Identify which cell holds the provided text, then report its (X, Y) central coordinate. 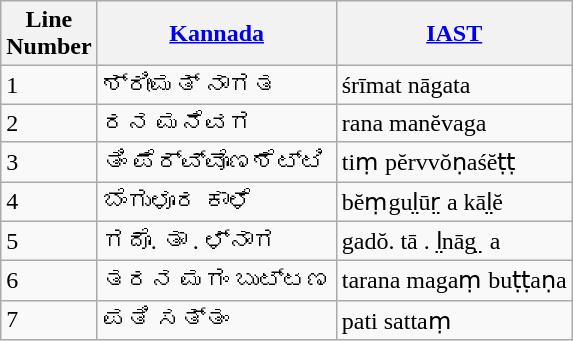
5 (49, 241)
4 (49, 202)
6 (49, 281)
ಪತಿ ಸತ್ತಂ (216, 320)
ಗದೊ. ತಾ . ಳ್ನಾಗ (216, 241)
tiṃ pĕrvvŏṇaśĕṭṭ (454, 162)
IAST (454, 34)
LineNumber (49, 34)
ತರನ ಮಗಂ ಬುಟ್ಟಣ (216, 281)
rana manĕvaga (454, 123)
3 (49, 162)
ತಿಂ ಪೆರ್ವ್ವೊಣಶೆಟ್ಟಿ (216, 162)
tarana magaṃ buṭṭaṇa (454, 281)
śrīmat nāgata (454, 85)
1 (49, 85)
7 (49, 320)
pati sattaṃ (454, 320)
ಶ್ರೀಮತ್‌ ನಾಗತ (216, 85)
Kannada (216, 34)
gadŏ. tā . l̤nāg ̤ a (454, 241)
ರನ ಮನೆವಗ (216, 123)
2 (49, 123)
ಬೆಂಗುಳೂರ ಕಾಳೆ (216, 202)
bĕṃgul̤ūr̤ a kāl̤ĕ (454, 202)
